Detect which cell encompasses the target text, then output its [x, y] center coordinate. 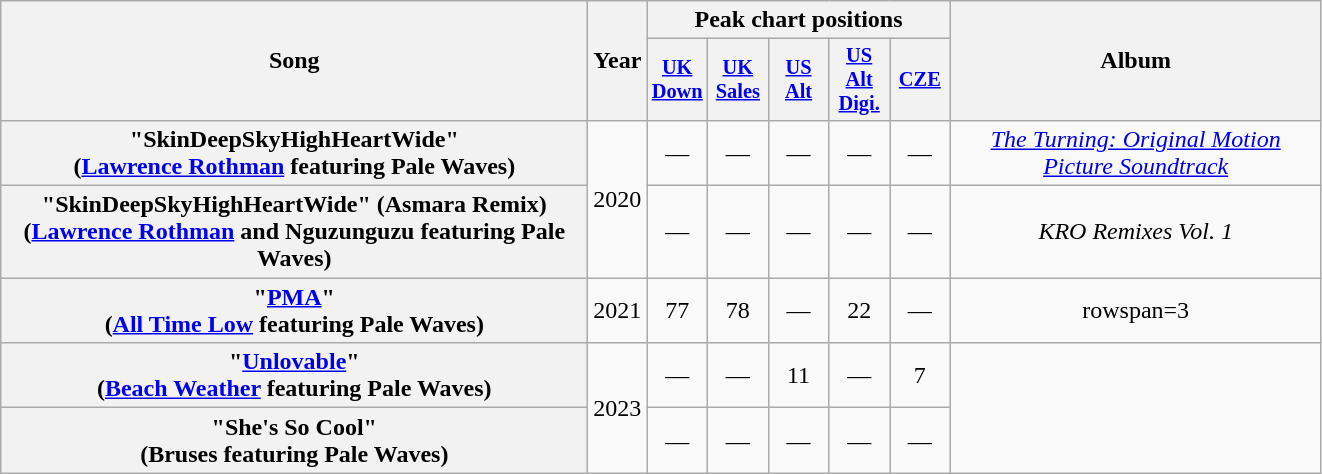
Song [294, 61]
77 [678, 310]
Album [1136, 61]
78 [738, 310]
KRO Remixes Vol. 1 [1136, 232]
UKSales [738, 80]
USAltDigi. [860, 80]
7 [920, 376]
rowspan=3 [1136, 310]
2020 [618, 198]
CZE [920, 80]
The Turning: Original Motion Picture Soundtrack [1136, 152]
"She's So Cool"(Bruses featuring Pale Waves) [294, 440]
2023 [618, 408]
"Unlovable"(Beach Weather featuring Pale Waves) [294, 376]
"SkinDeepSkyHighHeartWide" (Asmara Remix)(Lawrence Rothman and Nguzunguzu featuring Pale Waves) [294, 232]
"SkinDeepSkyHighHeartWide"(Lawrence Rothman featuring Pale Waves) [294, 152]
22 [860, 310]
Year [618, 61]
USAlt [798, 80]
UKDown [678, 80]
2021 [618, 310]
Peak chart positions [798, 20]
"PMA"(All Time Low featuring Pale Waves) [294, 310]
11 [798, 376]
